From the cell containing the given text, extract its center point as (x, y) coordinate. 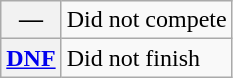
Did not finish (146, 58)
DNF (31, 58)
Did not compete (146, 20)
— (31, 20)
